For the text-containing cell, return its midpoint in (X, Y) coordinate format. 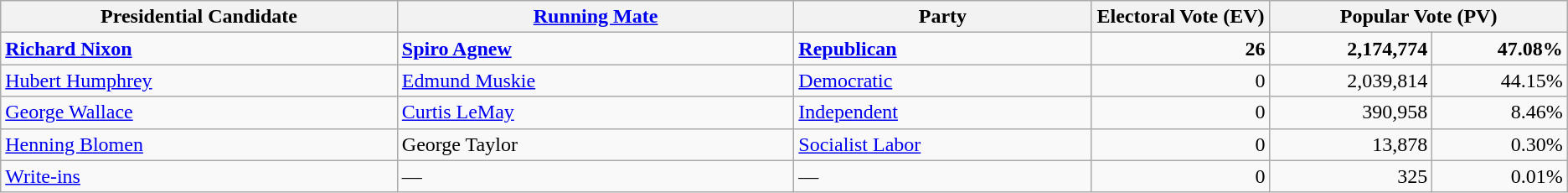
Hubert Humphrey (199, 81)
13,878 (1351, 144)
Popular Vote (PV) (1419, 17)
Democratic (943, 81)
26 (1181, 49)
Spiro Agnew (596, 49)
Henning Blomen (199, 144)
Running Mate (596, 17)
Richard Nixon (199, 49)
2,174,774 (1351, 49)
47.08% (1499, 49)
2,039,814 (1351, 81)
44.15% (1499, 81)
Write-ins (199, 176)
Republican (943, 49)
Party (943, 17)
Independent (943, 112)
Socialist Labor (943, 144)
Electoral Vote (EV) (1181, 17)
Presidential Candidate (199, 17)
8.46% (1499, 112)
390,958 (1351, 112)
Edmund Muskie (596, 81)
George Wallace (199, 112)
Curtis LeMay (596, 112)
0.30% (1499, 144)
0.01% (1499, 176)
George Taylor (596, 144)
325 (1351, 176)
